Identify which cell holds the provided text, then report its [x, y] central coordinate. 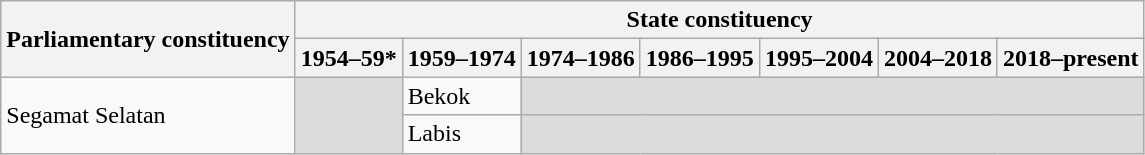
1974–1986 [580, 58]
Parliamentary constituency [148, 39]
State constituency [720, 20]
1986–1995 [700, 58]
2004–2018 [938, 58]
1995–2004 [818, 58]
Labis [462, 134]
Bekok [462, 96]
1954–59* [348, 58]
1959–1974 [462, 58]
2018–present [1070, 58]
Segamat Selatan [148, 115]
